Capture the cell that displays the provided text and extract its (x, y) central coordinate. 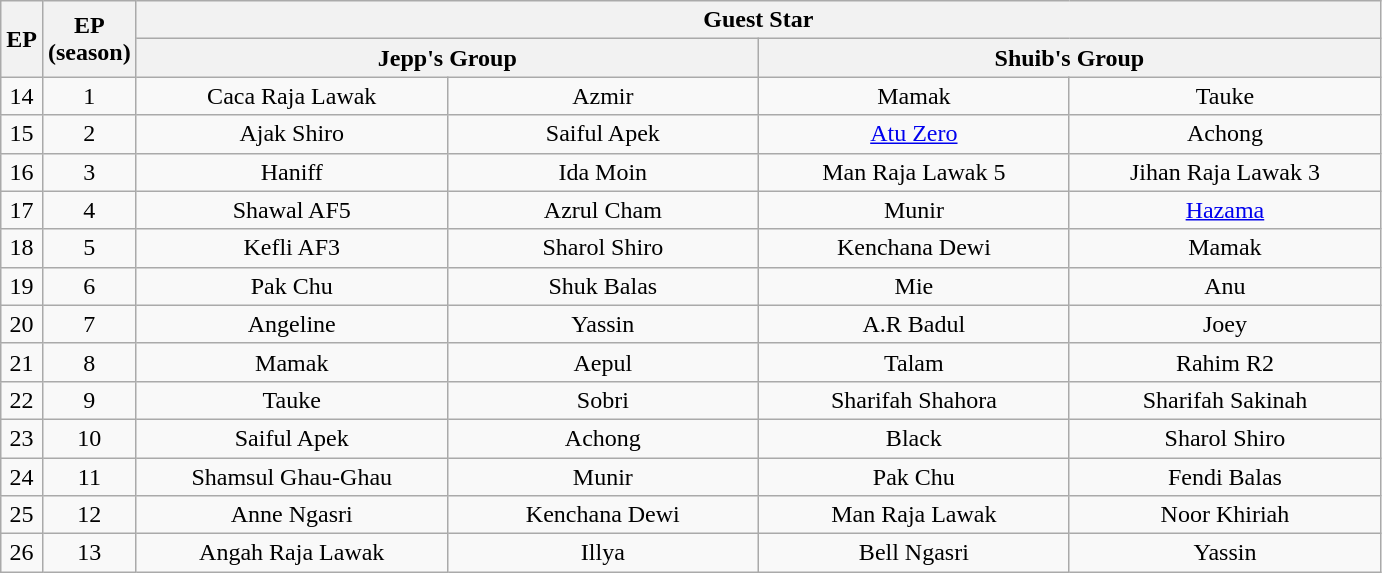
13 (89, 553)
5 (89, 248)
Fendi Balas (1224, 477)
2 (89, 134)
Illya (602, 553)
16 (22, 172)
Sharifah Sakinah (1224, 400)
9 (89, 400)
Shamsul Ghau-Ghau (292, 477)
Azrul Cham (602, 210)
Man Raja Lawak 5 (914, 172)
Caca Raja Lawak (292, 96)
Hazama (1224, 210)
EP (22, 39)
Shuib's Group (1069, 58)
Jepp's Group (447, 58)
Anne Ngasri (292, 515)
Azmir (602, 96)
4 (89, 210)
25 (22, 515)
Sobri (602, 400)
Joey (1224, 324)
A.R Badul (914, 324)
17 (22, 210)
Aepul (602, 362)
Haniff (292, 172)
26 (22, 553)
Mie (914, 286)
3 (89, 172)
Jihan Raja Lawak 3 (1224, 172)
Atu Zero (914, 134)
EP(season) (89, 39)
19 (22, 286)
Shuk Balas (602, 286)
12 (89, 515)
14 (22, 96)
8 (89, 362)
Rahim R2 (1224, 362)
Angah Raja Lawak (292, 553)
15 (22, 134)
Bell Ngasri (914, 553)
Ajak Shiro (292, 134)
Angeline (292, 324)
21 (22, 362)
Talam (914, 362)
Noor Khiriah (1224, 515)
22 (22, 400)
Guest Star (758, 20)
18 (22, 248)
Ida Moin (602, 172)
6 (89, 286)
Black (914, 438)
24 (22, 477)
23 (22, 438)
Man Raja Lawak (914, 515)
Shawal AF5 (292, 210)
1 (89, 96)
Kefli AF3 (292, 248)
Sharifah Shahora (914, 400)
20 (22, 324)
Anu (1224, 286)
7 (89, 324)
11 (89, 477)
10 (89, 438)
